Scan for the cell matching the given text and deliver its (X, Y) coordinate at center. 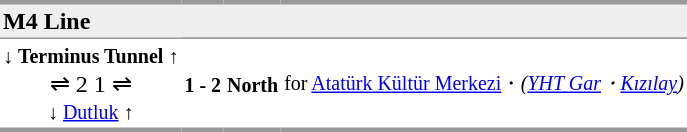
North (252, 84)
M4 Line (344, 20)
for Atatürk Kültür Merkezi・(YHT Gar・Kızılay) (484, 84)
↓ Terminus Tunnel ↑ ⇌ 2 1 ⇌ ↓ Dutluk ↑ (90, 84)
1 - 2 (202, 84)
